Return the [X, Y] coordinate for the center point of the cell that contains the specified text.  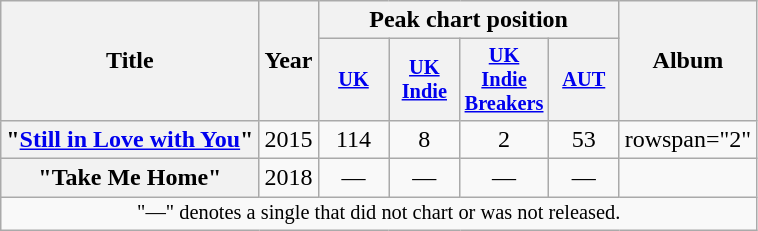
Album [688, 61]
Peak chart position [468, 20]
2015 [288, 139]
"—" denotes a single that did not chart or was not released. [379, 214]
2 [504, 139]
2018 [288, 178]
"Still in Love with You" [130, 139]
rowspan="2" [688, 139]
"Take Me Home" [130, 178]
8 [424, 139]
Year [288, 61]
114 [354, 139]
Title [130, 61]
UK [354, 80]
UK Indie Breakers [504, 80]
53 [584, 139]
UK Indie [424, 80]
AUT [584, 80]
